Capture the cell that displays the provided text and extract its [x, y] central coordinate. 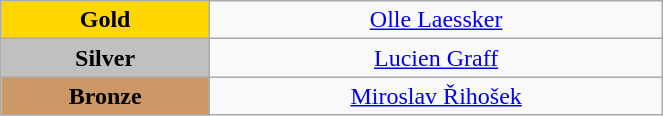
Gold [106, 20]
Lucien Graff [436, 58]
Olle Laessker [436, 20]
Miroslav Řihošek [436, 96]
Bronze [106, 96]
Silver [106, 58]
